Search for the cell housing the specified text and yield its (X, Y) center coordinate. 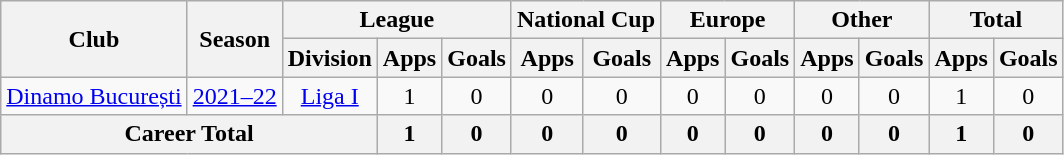
National Cup (586, 20)
Europe (728, 20)
Dinamo București (94, 96)
2021–22 (234, 96)
Career Total (190, 134)
Club (94, 39)
Division (330, 58)
Total (996, 20)
League (396, 20)
Season (234, 39)
Other (862, 20)
Liga I (330, 96)
